Return [X, Y] of the center of cell containing provided text 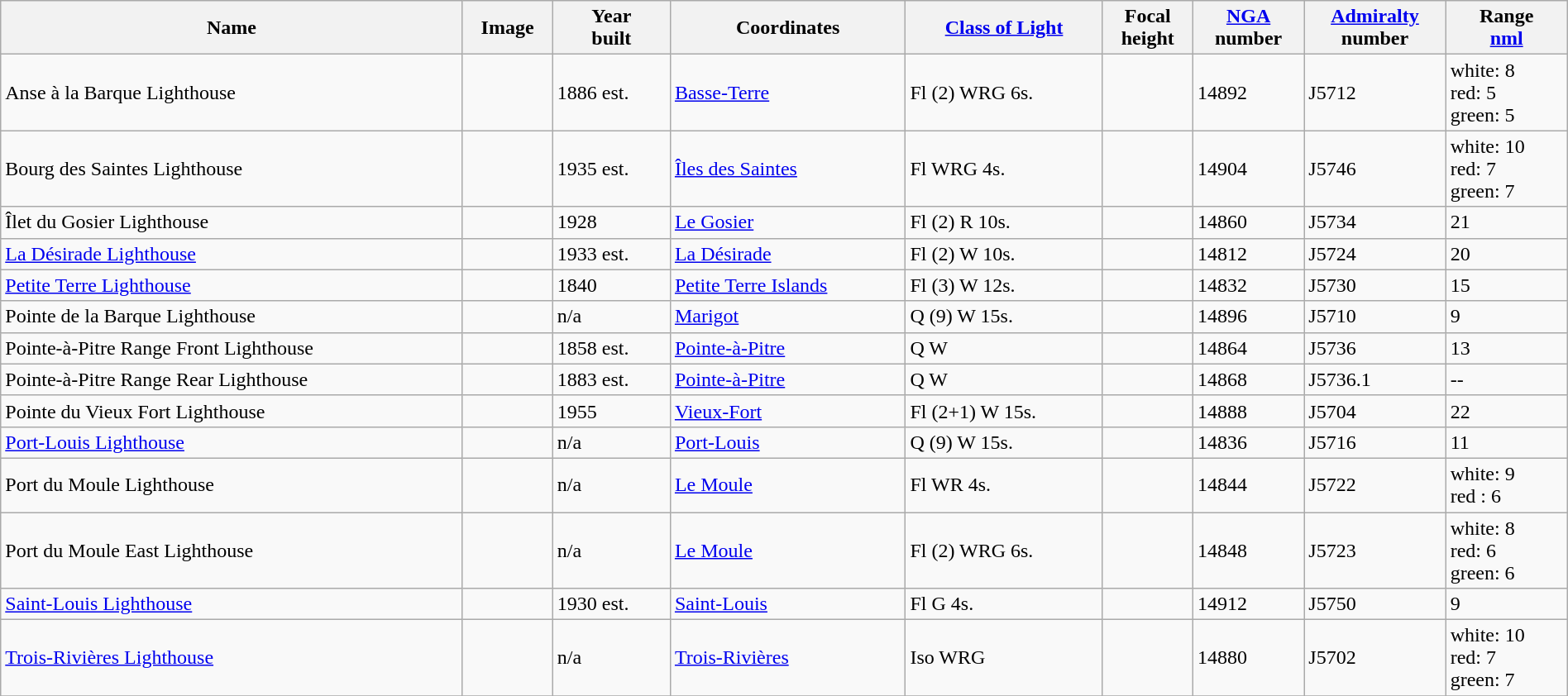
14836 [1248, 442]
Image [508, 28]
20 [1507, 254]
1933 est. [611, 254]
J5750 [1374, 604]
Trois-Rivières Lighthouse [232, 658]
14832 [1248, 285]
15 [1507, 285]
14888 [1248, 411]
22 [1507, 411]
Admiraltynumber [1374, 28]
J5722 [1374, 484]
Fl (2) W 10s. [1004, 254]
white: 9red : 6 [1507, 484]
J5710 [1374, 317]
Pointe de la Barque Lighthouse [232, 317]
1928 [611, 222]
J5712 [1374, 93]
Fl (2) R 10s. [1004, 222]
13 [1507, 348]
Port-Louis Lighthouse [232, 442]
J5724 [1374, 254]
14844 [1248, 484]
1840 [611, 285]
Name [232, 28]
white: 8red: 5green: 5 [1507, 93]
14892 [1248, 93]
1883 est. [611, 379]
Pointe du Vieux Fort Lighthouse [232, 411]
14848 [1248, 551]
Saint-Louis [787, 604]
14868 [1248, 379]
J5723 [1374, 551]
Port-Louis [787, 442]
La Désirade [787, 254]
J5736 [1374, 348]
Yearbuilt [611, 28]
Trois-Rivières [787, 658]
Anse à la Barque Lighthouse [232, 93]
14812 [1248, 254]
Fl (3) W 12s. [1004, 285]
Pointe-à-Pitre Range Rear Lighthouse [232, 379]
14860 [1248, 222]
J5716 [1374, 442]
Vieux-Fort [787, 411]
Marigot [787, 317]
Class of Light [1004, 28]
Iso WRG [1004, 658]
1858 est. [611, 348]
Fl (2+1) W 15s. [1004, 411]
1886 est. [611, 93]
1935 est. [611, 169]
white: 8red: 6green: 6 [1507, 551]
Îles des Saintes [787, 169]
1955 [611, 411]
La Désirade Lighthouse [232, 254]
-- [1507, 379]
Petite Terre Lighthouse [232, 285]
Port du Moule Lighthouse [232, 484]
Basse-Terre [787, 93]
J5702 [1374, 658]
14864 [1248, 348]
14904 [1248, 169]
Coordinates [787, 28]
Port du Moule East Lighthouse [232, 551]
11 [1507, 442]
14880 [1248, 658]
Fl WR 4s. [1004, 484]
J5736.1 [1374, 379]
NGAnumber [1248, 28]
Saint-Louis Lighthouse [232, 604]
Rangenml [1507, 28]
Fl WRG 4s. [1004, 169]
Bourg des Saintes Lighthouse [232, 169]
Le Gosier [787, 222]
J5734 [1374, 222]
J5730 [1374, 285]
Petite Terre Islands [787, 285]
14912 [1248, 604]
21 [1507, 222]
Pointe-à-Pitre Range Front Lighthouse [232, 348]
J5746 [1374, 169]
Focalheight [1148, 28]
1930 est. [611, 604]
J5704 [1374, 411]
14896 [1248, 317]
Fl G 4s. [1004, 604]
Îlet du Gosier Lighthouse [232, 222]
